Capture the cell that displays the provided text and extract its (X, Y) central coordinate. 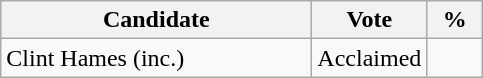
Clint Hames (inc.) (156, 58)
Acclaimed (370, 58)
Vote (370, 20)
Candidate (156, 20)
% (455, 20)
